Capture the cell that displays the provided text and extract its (x, y) central coordinate. 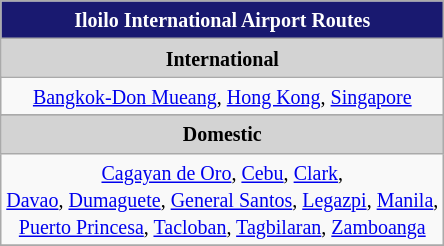
Iloilo International Airport Routes (222, 20)
Bangkok-Don Mueang, Hong Kong, Singapore (222, 96)
Domestic (222, 134)
International (222, 58)
Cagayan de Oro, Cebu, Clark, Davao, Dumaguete, General Santos, Legazpi, Manila, Puerto Princesa, Tacloban, Tagbilaran, Zamboanga (222, 199)
